Detect which cell encompasses the target text, then output its (x, y) center coordinate. 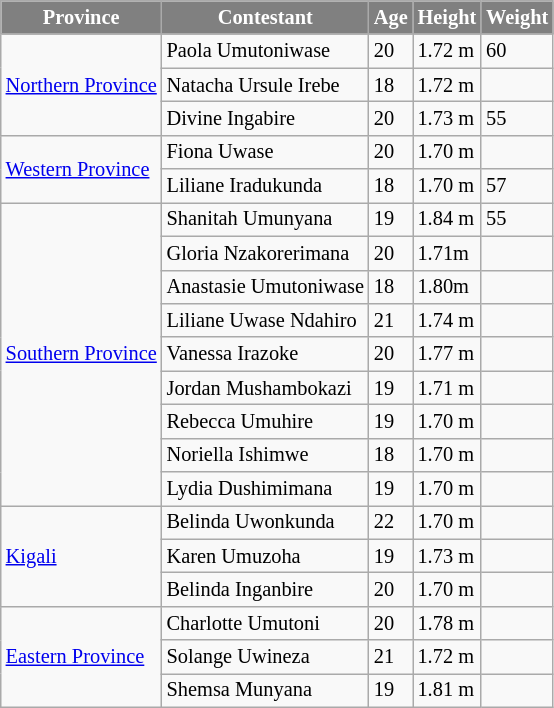
1.77 m (448, 354)
Karen Umuzoha (266, 556)
Natacha Ursule Irebe (266, 85)
Divine Ingabire (266, 118)
Gloria Nzakorerimana (266, 253)
60 (517, 51)
Anastasie Umutoniwase (266, 287)
1.81 m (448, 690)
22 (391, 522)
Fiona Uwase (266, 152)
1.80m (448, 287)
57 (517, 186)
1.71m (448, 253)
Province (82, 17)
Western Province (82, 168)
Noriella Ishimwe (266, 455)
1.84 m (448, 219)
Liliane Iradukunda (266, 186)
Rebecca Umuhire (266, 421)
Paola Umutoniwase (266, 51)
1.78 m (448, 623)
Height (448, 17)
Belinda Inganbire (266, 589)
Southern Province (82, 354)
Solange Uwineza (266, 657)
Jordan Mushambokazi (266, 388)
Eastern Province (82, 656)
1.71 m (448, 388)
Lydia Dushimimana (266, 489)
Weight (517, 17)
Age (391, 17)
Charlotte Umutoni (266, 623)
Liliane Uwase Ndahiro (266, 320)
Shemsa Munyana (266, 690)
Shanitah Umunyana (266, 219)
Kigali (82, 556)
Belinda Uwonkunda (266, 522)
Vanessa Irazoke (266, 354)
Northern Province (82, 84)
1.74 m (448, 320)
Contestant (266, 17)
